Search for the cell housing the specified text and yield its (x, y) center coordinate. 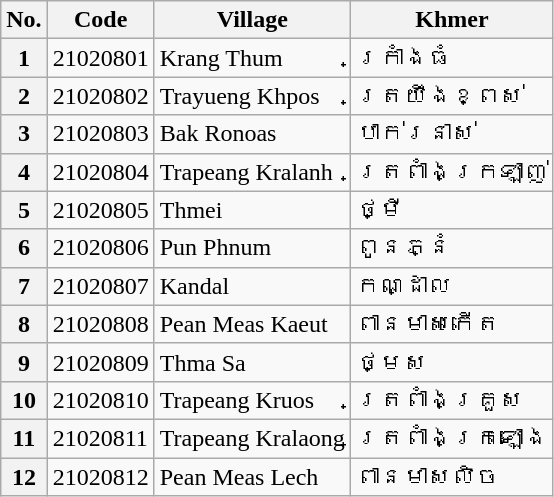
Trayueng Khpos (252, 96)
4 (24, 172)
5 (24, 210)
21020806 (100, 248)
Thma Sa (252, 362)
21020804 (100, 172)
11 (24, 438)
10 (24, 400)
21020811 (100, 438)
ថ្មី (452, 210)
1 (24, 58)
ត្រពាំងក្រឡោង (452, 438)
ថ្មស (452, 362)
21020810 (100, 400)
Thmei (252, 210)
Bak Ronoas (252, 134)
Trapeang Kruos (252, 400)
21020801 (100, 58)
21020812 (100, 477)
21020805 (100, 210)
Pean Meas Kaeut (252, 324)
Pean Meas Lech (252, 477)
Kandal (252, 286)
កណ្ដាល (452, 286)
7 (24, 286)
6 (24, 248)
21020807 (100, 286)
ត្រពាំងគ្រួស (452, 400)
21020809 (100, 362)
Trapeang Kralanh (252, 172)
បាក់រនាស់ (452, 134)
2 (24, 96)
9 (24, 362)
21020802 (100, 96)
ត្រពាំងក្រឡាញ់ (452, 172)
Khmer (452, 20)
Trapeang Kralaong (252, 438)
8 (24, 324)
ត្រយឹងខ្ពស់ (452, 96)
Village (252, 20)
ពូនភ្នំ (452, 248)
ក្រាំងធំ (452, 58)
Code (100, 20)
ពានមាសលិច (452, 477)
Pun Phnum (252, 248)
12 (24, 477)
Krang Thum (252, 58)
ពានមាសកើត (452, 324)
21020803 (100, 134)
No. (24, 20)
21020808 (100, 324)
3 (24, 134)
